Scan for the cell matching the given text and deliver its [X, Y] coordinate at center. 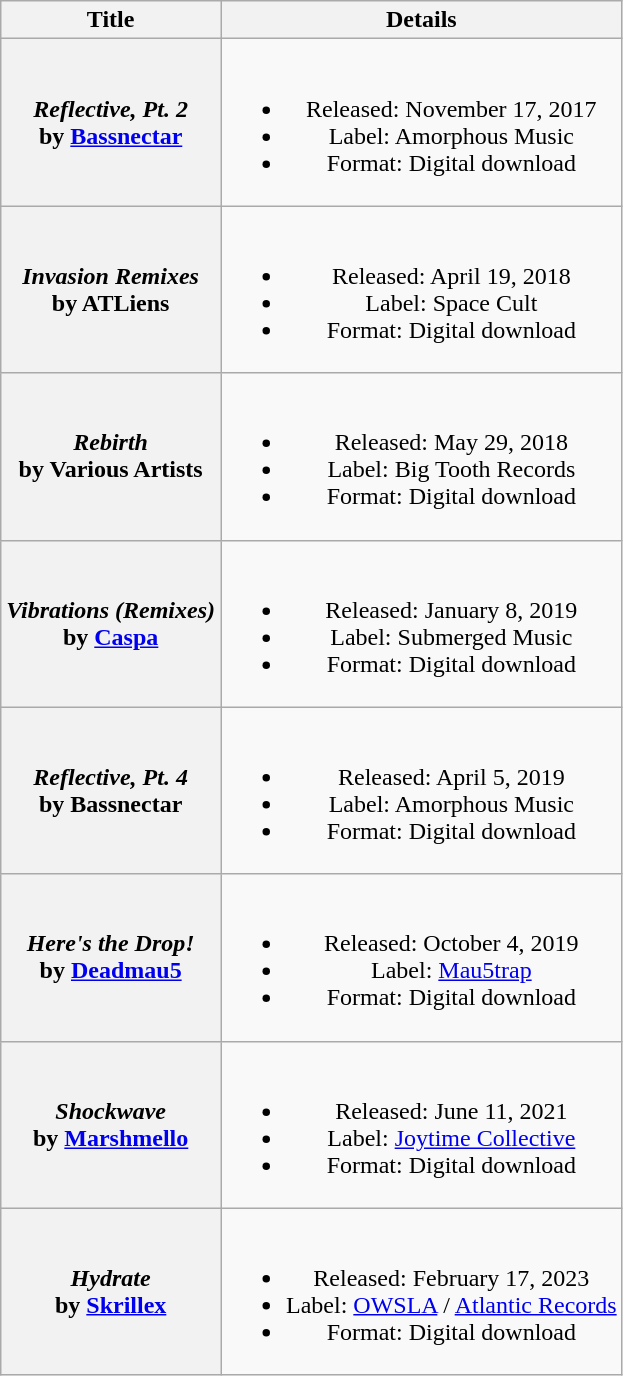
Vibrations (Remixes)by Caspa [111, 624]
Released: April 19, 2018Label: Space CultFormat: Digital download [421, 290]
Rebirthby Various Artists [111, 456]
Reflective, Pt. 2by Bassnectar [111, 122]
Reflective, Pt. 4by Bassnectar [111, 790]
Released: January 8, 2019Label: Submerged MusicFormat: Digital download [421, 624]
Released: November 17, 2017Label: Amorphous MusicFormat: Digital download [421, 122]
Released: February 17, 2023Label: OWSLA / Atlantic RecordsFormat: Digital download [421, 1292]
Invasion Remixesby ATLiens [111, 290]
Released: May 29, 2018Label: Big Tooth RecordsFormat: Digital download [421, 456]
Released: October 4, 2019Label: Mau5trapFormat: Digital download [421, 958]
Here's the Drop!by Deadmau5 [111, 958]
Shockwaveby Marshmello [111, 1124]
Released: April 5, 2019Label: Amorphous MusicFormat: Digital download [421, 790]
Title [111, 20]
Released: June 11, 2021Label: Joytime CollectiveFormat: Digital download [421, 1124]
Hydrateby Skrillex [111, 1292]
Details [421, 20]
